Return the (X, Y) coordinate for the center point of the cell that contains the specified text.  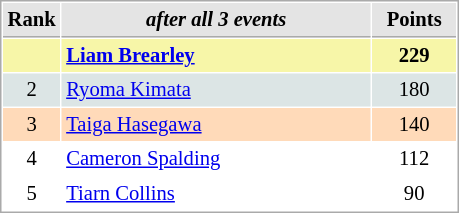
Cameron Spalding (216, 158)
after all 3 events (216, 20)
140 (414, 124)
4 (32, 158)
180 (414, 90)
Liam Brearley (216, 56)
Taiga Hasegawa (216, 124)
2 (32, 90)
3 (32, 124)
Ryoma Kimata (216, 90)
112 (414, 158)
5 (32, 194)
90 (414, 194)
Points (414, 20)
Rank (32, 20)
229 (414, 56)
Tiarn Collins (216, 194)
